Extract the [x, y] coordinate from the center of the cell holding the provided text.  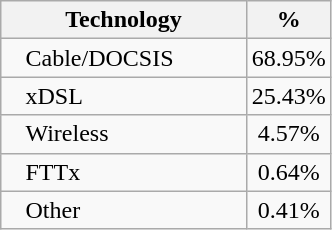
xDSL [124, 96]
Technology [124, 20]
0.64% [288, 172]
Cable/DOCSIS [124, 58]
Wireless [124, 134]
0.41% [288, 210]
Other [124, 210]
FTTx [124, 172]
4.57% [288, 134]
25.43% [288, 96]
% [288, 20]
68.95% [288, 58]
